Pinpoint the cell where the given text exists, returning its [x, y] midpoint coordinate. 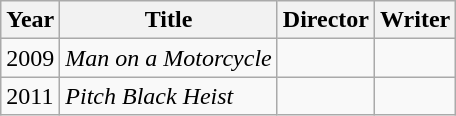
Title [168, 20]
2011 [30, 96]
Writer [416, 20]
Director [326, 20]
Year [30, 20]
2009 [30, 58]
Man on a Motorcycle [168, 58]
Pitch Black Heist [168, 96]
